Return the [x, y] coordinate for the center point of the cell that contains the specified text.  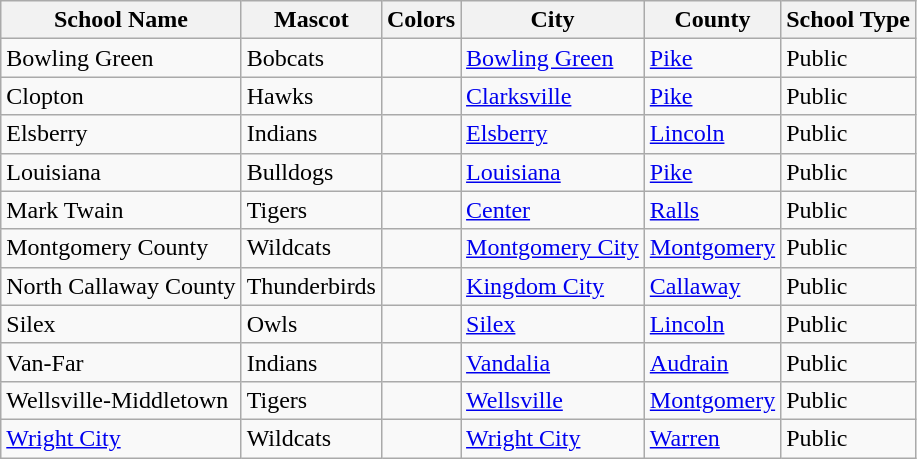
Mark Twain [121, 210]
Kingdom City [553, 286]
City [553, 20]
Thunderbirds [311, 286]
Montgomery City [553, 248]
Montgomery County [121, 248]
North Callaway County [121, 286]
Wellsville [553, 400]
Callaway [712, 286]
School Name [121, 20]
Audrain [712, 362]
Bulldogs [311, 172]
Hawks [311, 96]
Bobcats [311, 58]
School Type [848, 20]
County [712, 20]
Wellsville-Middletown [121, 400]
Ralls [712, 210]
Warren [712, 438]
Mascot [311, 20]
Center [553, 210]
Clarksville [553, 96]
Colors [420, 20]
Owls [311, 324]
Clopton [121, 96]
Vandalia [553, 362]
Van-Far [121, 362]
